Return (X, Y) of the center of cell containing provided text 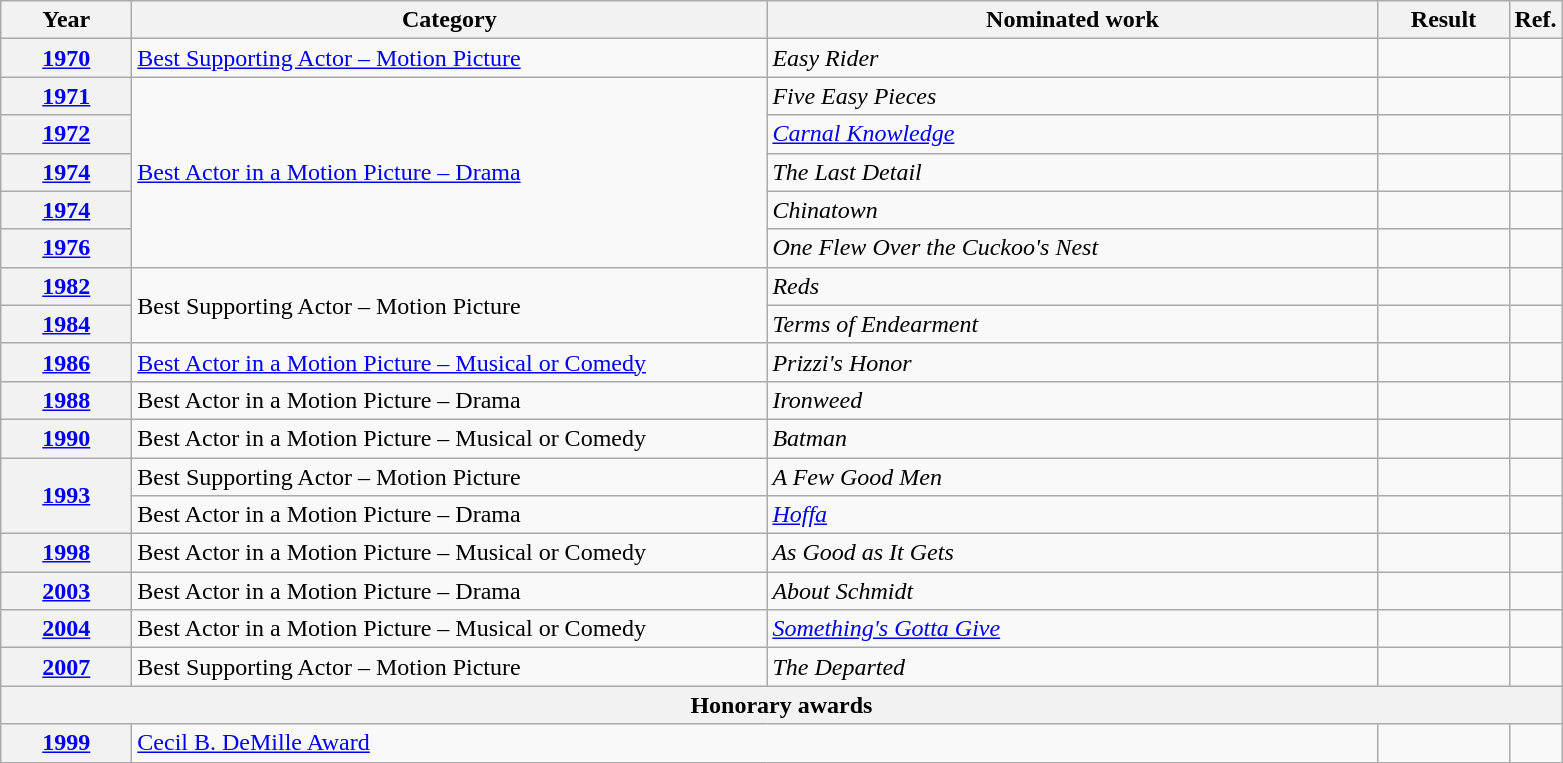
Ref. (1536, 20)
A Few Good Men (1072, 477)
1982 (66, 286)
2007 (66, 667)
Chinatown (1072, 210)
Year (66, 20)
Hoffa (1072, 515)
1998 (66, 553)
Terms of Endearment (1072, 324)
Something's Gotta Give (1072, 629)
Nominated work (1072, 20)
2004 (66, 629)
Result (1444, 20)
The Last Detail (1072, 172)
Honorary awards (782, 705)
Cecil B. DeMille Award (755, 743)
Category (450, 20)
As Good as It Gets (1072, 553)
Carnal Knowledge (1072, 134)
1971 (66, 96)
One Flew Over the Cuckoo's Nest (1072, 248)
Five Easy Pieces (1072, 96)
The Departed (1072, 667)
About Schmidt (1072, 591)
1972 (66, 134)
Reds (1072, 286)
1970 (66, 58)
1976 (66, 248)
2003 (66, 591)
Prizzi's Honor (1072, 362)
1999 (66, 743)
1986 (66, 362)
1988 (66, 400)
Batman (1072, 438)
1993 (66, 496)
Easy Rider (1072, 58)
1984 (66, 324)
Ironweed (1072, 400)
1990 (66, 438)
